Output the [x, y] coordinate of the center of the cell containing the given text.  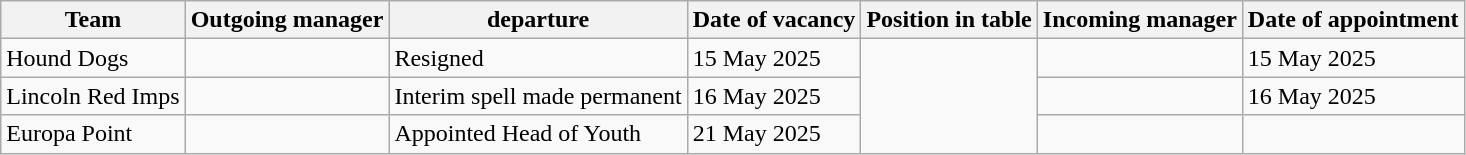
Incoming manager [1140, 20]
departure [538, 20]
Date of appointment [1353, 20]
Lincoln Red Imps [93, 96]
Appointed Head of Youth [538, 134]
Interim spell made permanent [538, 96]
Europa Point [93, 134]
Outgoing manager [287, 20]
Team [93, 20]
Resigned [538, 58]
Position in table [949, 20]
Date of vacancy [774, 20]
Hound Dogs [93, 58]
21 May 2025 [774, 134]
